Capture the cell that displays the provided text and extract its [X, Y] central coordinate. 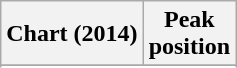
Chart (2014) [72, 34]
Peak position [189, 34]
